Scan for the cell matching the given text and deliver its (X, Y) coordinate at center. 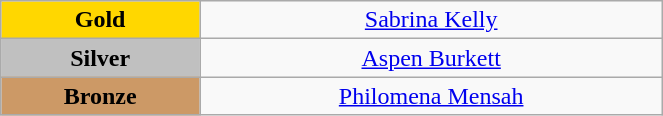
Bronze (100, 96)
Silver (100, 58)
Aspen Burkett (432, 58)
Sabrina Kelly (432, 20)
Gold (100, 20)
Philomena Mensah (432, 96)
